Return [x, y] of the center of cell containing provided text 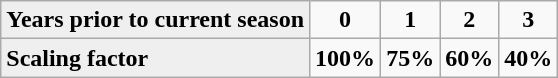
60% [470, 58]
0 [346, 20]
1 [410, 20]
75% [410, 58]
2 [470, 20]
40% [528, 58]
100% [346, 58]
Years prior to current season [156, 20]
3 [528, 20]
Scaling factor [156, 58]
